From the cell containing the given text, extract its center point as (X, Y) coordinate. 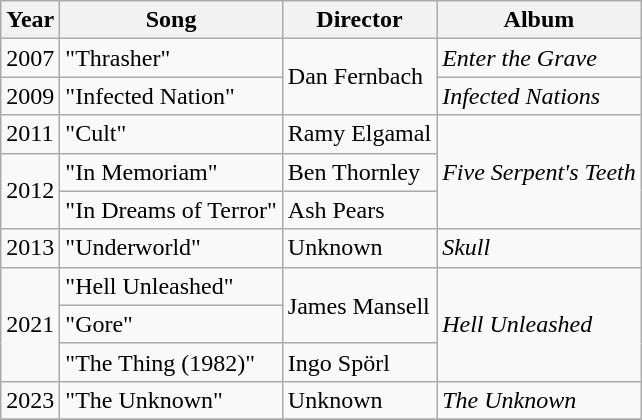
Enter the Grave (540, 58)
2007 (30, 58)
Dan Fernbach (359, 77)
James Mansell (359, 305)
Year (30, 20)
2013 (30, 248)
"Thrasher" (171, 58)
Ramy Elgamal (359, 134)
2009 (30, 96)
Skull (540, 248)
"In Memoriam" (171, 172)
"Cult" (171, 134)
Director (359, 20)
"The Unknown" (171, 400)
"In Dreams of Terror" (171, 210)
Ash Pears (359, 210)
2021 (30, 324)
Album (540, 20)
Ingo Spörl (359, 362)
"Infected Nation" (171, 96)
Ben Thornley (359, 172)
2012 (30, 191)
"Underworld" (171, 248)
"Hell Unleashed" (171, 286)
Five Serpent's Teeth (540, 172)
"Gore" (171, 324)
Hell Unleashed (540, 324)
The Unknown (540, 400)
"The Thing (1982)" (171, 362)
Infected Nations (540, 96)
2023 (30, 400)
Song (171, 20)
2011 (30, 134)
